Search for the cell housing the specified text and yield its [x, y] center coordinate. 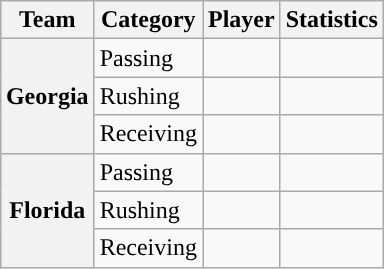
Florida [47, 210]
Team [47, 20]
Player [241, 20]
Category [148, 20]
Georgia [47, 96]
Statistics [332, 20]
